Determine the (X, Y) coordinate at the center of the cell enclosing the given text.  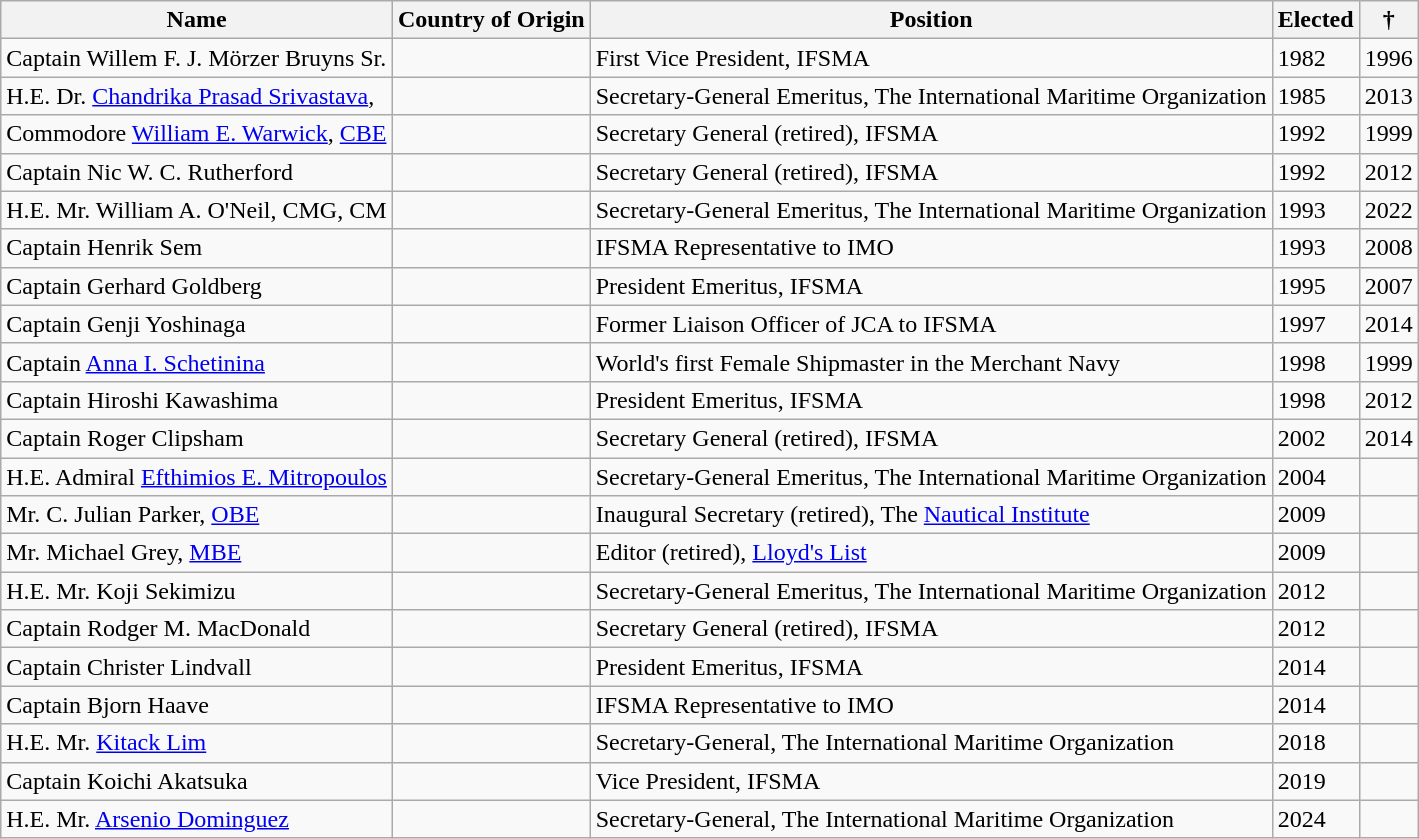
Mr. C. Julian Parker, OBE (197, 515)
H.E. Mr. Koji Sekimizu (197, 591)
H.E. Mr. Kitack Lim (197, 743)
Vice President, IFSMA (931, 781)
Captain Hiroshi Kawashima (197, 400)
Former Liaison Officer of JCA to IFSMA (931, 324)
2022 (1388, 210)
Country of Origin (491, 20)
Captain Christer Lindvall (197, 667)
Captain Bjorn Haave (197, 705)
Mr. Michael Grey, MBE (197, 553)
2004 (1316, 477)
H.E. Admiral Efthimios E. Mitropoulos (197, 477)
2018 (1316, 743)
Captain Koichi Akatsuka (197, 781)
2019 (1316, 781)
1985 (1316, 96)
Inaugural Secretary (retired), The Nautical Institute (931, 515)
Captain Willem F. J. Mörzer Bruyns Sr. (197, 58)
Captain Anna I. Schetinina (197, 362)
Name (197, 20)
Position (931, 20)
2007 (1388, 286)
1996 (1388, 58)
H.E. Mr. Arsenio Dominguez (197, 819)
H.E. Mr. William A. O'Neil, CMG, CM (197, 210)
1982 (1316, 58)
2002 (1316, 438)
2013 (1388, 96)
2008 (1388, 248)
H.E. Dr. Chandrika Prasad Srivastava, (197, 96)
First Vice President, IFSMA (931, 58)
Captain Rodger M. MacDonald (197, 629)
Commodore William E. Warwick, CBE (197, 134)
Elected (1316, 20)
World's first Female Shipmaster in the Merchant Navy (931, 362)
1997 (1316, 324)
Captain Henrik Sem (197, 248)
† (1388, 20)
Captain Gerhard Goldberg (197, 286)
Editor (retired), Lloyd's List (931, 553)
Captain Roger Clipsham (197, 438)
Captain Nic W. C. Rutherford (197, 172)
2024 (1316, 819)
1995 (1316, 286)
Captain Genji Yoshinaga (197, 324)
